For the text-containing cell, return its midpoint in [X, Y] coordinate format. 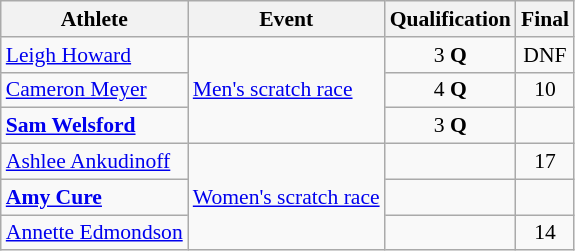
Men's scratch race [286, 90]
10 [545, 90]
DNF [545, 55]
Annette Edmondson [94, 233]
17 [545, 162]
Sam Welsford [94, 126]
Ashlee Ankudinoff [94, 162]
Women's scratch race [286, 198]
Leigh Howard [94, 55]
Qualification [450, 19]
Final [545, 19]
Amy Cure [94, 197]
Athlete [94, 19]
4 Q [450, 90]
14 [545, 233]
Cameron Meyer [94, 90]
Event [286, 19]
